From the cell containing the given text, extract its center point as (x, y) coordinate. 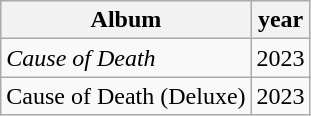
Cause of Death (Deluxe) (126, 96)
year (280, 20)
Album (126, 20)
Cause of Death (126, 58)
